Determine the [x, y] coordinate at the center of the cell enclosing the given text.  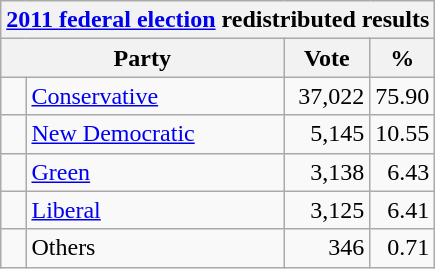
37,022 [327, 96]
New Democratic [155, 134]
Party [142, 58]
0.71 [402, 248]
3,138 [327, 172]
346 [327, 248]
75.90 [402, 96]
5,145 [327, 134]
10.55 [402, 134]
Vote [327, 58]
3,125 [327, 210]
2011 federal election redistributed results [218, 20]
6.41 [402, 210]
Green [155, 172]
Conservative [155, 96]
% [402, 58]
Liberal [155, 210]
6.43 [402, 172]
Others [155, 248]
